Search for the cell housing the specified text and yield its (X, Y) center coordinate. 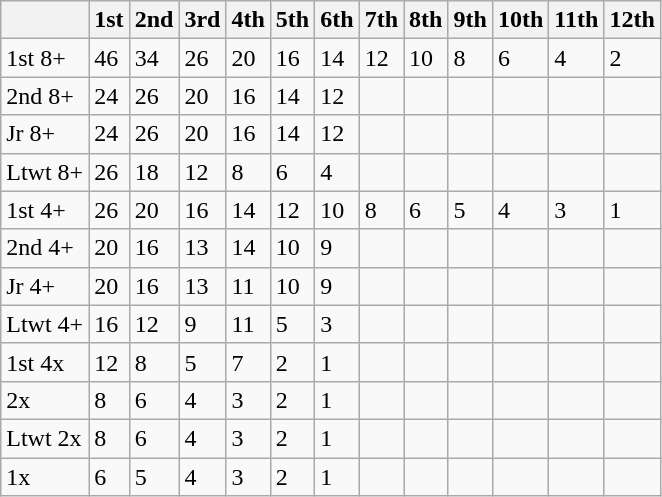
1st 4+ (45, 210)
3rd (202, 20)
1x (45, 477)
11th (576, 20)
1st (109, 20)
10th (520, 20)
2nd 8+ (45, 96)
4th (248, 20)
Ltwt 8+ (45, 172)
Jr 8+ (45, 134)
1st 8+ (45, 58)
Ltwt 4+ (45, 324)
7 (248, 362)
2nd (154, 20)
Ltwt 2x (45, 438)
9th (470, 20)
5th (292, 20)
6th (337, 20)
8th (426, 20)
18 (154, 172)
12th (632, 20)
7th (381, 20)
2x (45, 400)
2nd 4+ (45, 248)
Jr 4+ (45, 286)
46 (109, 58)
34 (154, 58)
1st 4x (45, 362)
